Identify which cell holds the provided text, then report its (X, Y) central coordinate. 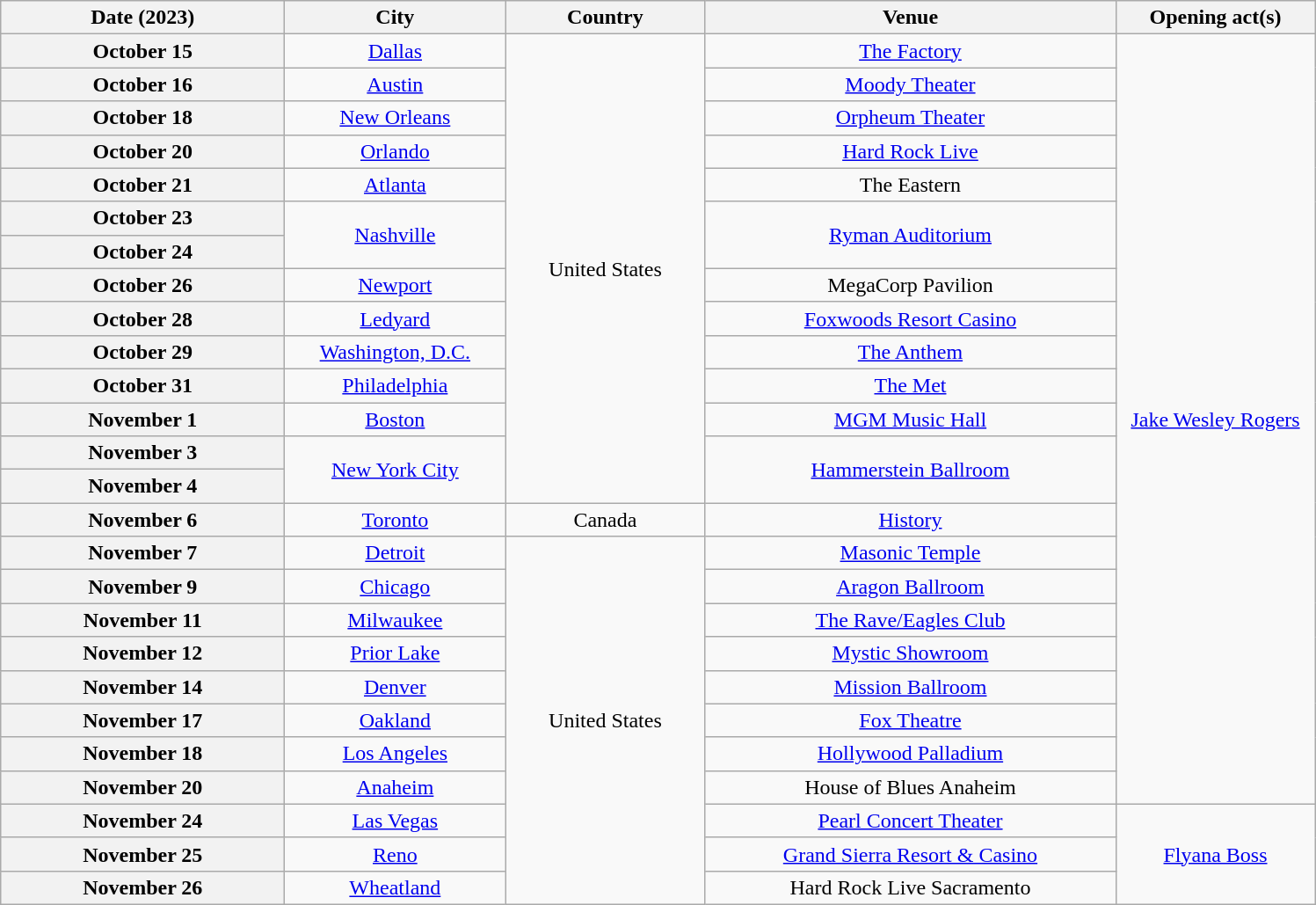
November 26 (142, 887)
Country (605, 18)
November 6 (142, 520)
Milwaukee (396, 620)
New Orleans (396, 118)
November 9 (142, 587)
October 16 (142, 84)
Anaheim (396, 787)
Hammerstein Ballroom (911, 470)
Prior Lake (396, 653)
Orlando (396, 151)
Philadelphia (396, 385)
Ryman Auditorium (911, 235)
November 1 (142, 420)
Chicago (396, 587)
Wheatland (396, 887)
Las Vegas (396, 821)
MGM Music Hall (911, 420)
Ledyard (396, 318)
Aragon Ballroom (911, 587)
Dallas (396, 51)
Canada (605, 520)
Mystic Showroom (911, 653)
November 20 (142, 787)
Detroit (396, 553)
November 18 (142, 754)
October 20 (142, 151)
City (396, 18)
October 21 (142, 185)
November 24 (142, 821)
November 4 (142, 486)
The Rave/Eagles Club (911, 620)
November 12 (142, 653)
October 31 (142, 385)
Mission Ballroom (911, 687)
Flyana Boss (1215, 854)
The Factory (911, 51)
Venue (911, 18)
History (911, 520)
October 18 (142, 118)
Denver (396, 687)
November 11 (142, 620)
Moody Theater (911, 84)
October 23 (142, 218)
Reno (396, 854)
Oakland (396, 720)
Hard Rock Live (911, 151)
Orpheum Theater (911, 118)
Austin (396, 84)
October 24 (142, 252)
Date (2023) (142, 18)
Foxwoods Resort Casino (911, 318)
Atlanta (396, 185)
Fox Theatre (911, 720)
Washington, D.C. (396, 352)
October 15 (142, 51)
November 14 (142, 687)
The Anthem (911, 352)
Toronto (396, 520)
Newport (396, 285)
Jake Wesley Rogers (1215, 419)
Boston (396, 420)
Hollywood Palladium (911, 754)
Pearl Concert Theater (911, 821)
Nashville (396, 235)
House of Blues Anaheim (911, 787)
The Met (911, 385)
New York City (396, 470)
Opening act(s) (1215, 18)
October 26 (142, 285)
November 25 (142, 854)
November 17 (142, 720)
Masonic Temple (911, 553)
October 29 (142, 352)
October 28 (142, 318)
MegaCorp Pavilion (911, 285)
November 3 (142, 453)
Grand Sierra Resort & Casino (911, 854)
November 7 (142, 553)
Hard Rock Live Sacramento (911, 887)
The Eastern (911, 185)
Los Angeles (396, 754)
